Find where the given text appears and provide that cell's center as [X, Y] coordinate. 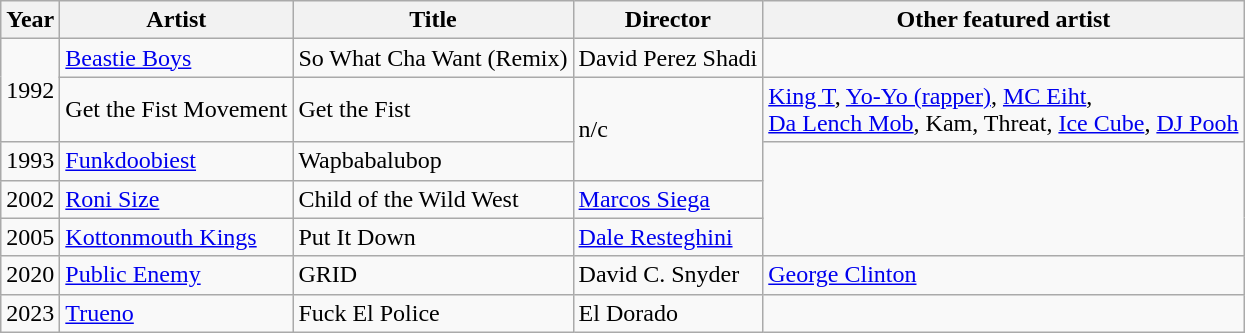
Funkdoobiest [176, 161]
Other featured artist [1004, 20]
2023 [30, 313]
Kottonmouth Kings [176, 237]
Public Enemy [176, 275]
Get the Fist [433, 110]
1992 [30, 90]
So What Cha Want (Remix) [433, 58]
George Clinton [1004, 275]
David C. Snyder [668, 275]
Put It Down [433, 237]
Dale Resteghini [668, 237]
Trueno [176, 313]
1993 [30, 161]
El Dorado [668, 313]
2002 [30, 199]
Title [433, 20]
Director [668, 20]
King T, Yo-Yo (rapper), MC Eiht,Da Lench Mob, Kam, Threat, Ice Cube, DJ Pooh [1004, 110]
Wapbabalubop [433, 161]
Child of the Wild West [433, 199]
David Perez Shadi [668, 58]
Beastie Boys [176, 58]
GRID [433, 275]
Marcos Siega [668, 199]
Fuck El Police [433, 313]
Year [30, 20]
Roni Size [176, 199]
2020 [30, 275]
Artist [176, 20]
Get the Fist Movement [176, 110]
2005 [30, 237]
n/c [668, 128]
